Return the (x, y) coordinate for the center point of the cell that contains the specified text.  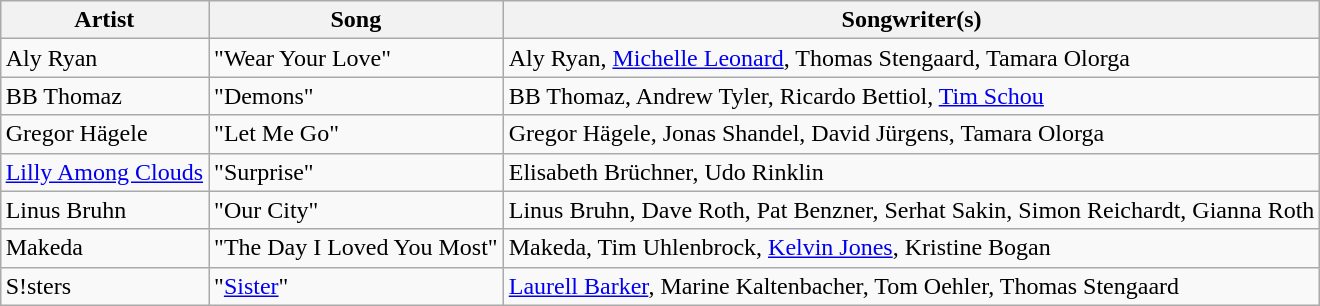
BB Thomaz, Andrew Tyler, Ricardo Bettiol, Tim Schou (912, 96)
BB Thomaz (104, 96)
"The Day I Loved You Most" (356, 248)
Makeda (104, 248)
S!sters (104, 286)
Linus Bruhn, Dave Roth, Pat Benzner, Serhat Sakin, Simon Reichardt, Gianna Roth (912, 210)
Song (356, 20)
Linus Bruhn (104, 210)
"Demons" (356, 96)
"Sister" (356, 286)
Aly Ryan, Michelle Leonard, Thomas Stengaard, Tamara Olorga (912, 58)
"Our City" (356, 210)
Songwriter(s) (912, 20)
"Wear Your Love" (356, 58)
Elisabeth Brüchner, Udo Rinklin (912, 172)
Laurell Barker, Marine Kaltenbacher, Tom Oehler, Thomas Stengaard (912, 286)
Gregor Hägele (104, 134)
Gregor Hägele, Jonas Shandel, David Jürgens, Tamara Olorga (912, 134)
Artist (104, 20)
"Surprise" (356, 172)
Aly Ryan (104, 58)
"Let Me Go" (356, 134)
Lilly Among Clouds (104, 172)
Makeda, Tim Uhlenbrock, Kelvin Jones, Kristine Bogan (912, 248)
